Provide the (X, Y) coordinate of the cell's center where the given text is located.  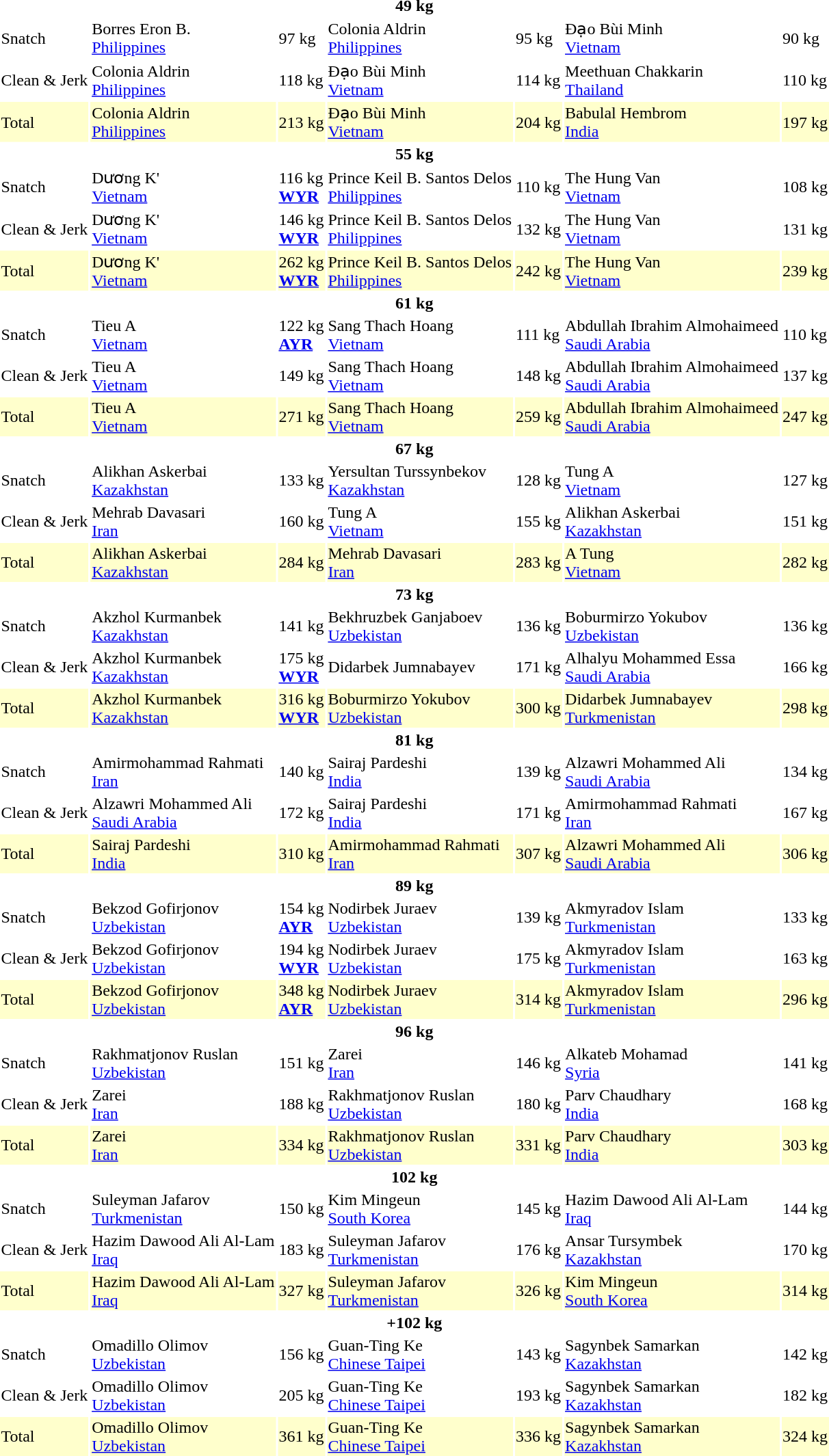
194 kg WYR (301, 959)
61 kg (414, 303)
166 kg (804, 667)
+102 kg (414, 1323)
156 kg (301, 1354)
336 kg (539, 1436)
116 kg WYR (301, 187)
172 kg (301, 812)
Babulal Hembrom India (672, 122)
137 kg (804, 376)
296 kg (804, 1000)
140 kg (301, 771)
128 kg (539, 480)
163 kg (804, 959)
188 kg (301, 1104)
142 kg (804, 1354)
310 kg (301, 853)
73 kg (414, 594)
134 kg (804, 771)
127 kg (804, 480)
118 kg (301, 80)
131 kg (804, 228)
67 kg (414, 449)
282 kg (804, 562)
324 kg (804, 1436)
Didarbek Jumnabayev (420, 667)
81 kg (414, 740)
143 kg (539, 1354)
361 kg (301, 1436)
154 kg AYR (301, 918)
283 kg (539, 562)
155 kg (539, 521)
182 kg (804, 1395)
213 kg (301, 122)
175 kg WYR (301, 667)
149 kg (301, 376)
170 kg (804, 1250)
306 kg (804, 853)
303 kg (804, 1145)
108 kg (804, 187)
150 kg (301, 1209)
144 kg (804, 1209)
Ansar Tursymbek Kazakhstan (672, 1250)
97 kg (301, 38)
175 kg (539, 959)
298 kg (804, 709)
95 kg (539, 38)
334 kg (301, 1145)
176 kg (539, 1250)
262 kg WYR (301, 270)
Yersultan Turssynbekov Kazakhstan (420, 480)
Alhalyu Mohammed Essa Saudi Arabia (672, 667)
114 kg (539, 80)
90 kg (804, 38)
193 kg (539, 1395)
271 kg (301, 417)
146 kg (539, 1063)
111 kg (539, 335)
242 kg (539, 270)
102 kg (414, 1177)
122 kg AYR (301, 335)
Didarbek Jumnabayev Turkmenistan (672, 709)
259 kg (539, 417)
183 kg (301, 1250)
A Tung Vietnam (672, 562)
55 kg (414, 154)
Meethuan Chakkarin Thailand (672, 80)
247 kg (804, 417)
160 kg (301, 521)
167 kg (804, 812)
89 kg (414, 886)
145 kg (539, 1209)
300 kg (539, 709)
96 kg (414, 1031)
Alkateb Mohamad Syria (672, 1063)
316 kg WYR (301, 709)
197 kg (804, 122)
205 kg (301, 1395)
Bekhruzbek Ganjaboev Uzbekistan (420, 626)
146 kg WYR (301, 228)
331 kg (539, 1145)
Borres Eron B. Philippines (183, 38)
348 kg AYR (301, 1000)
327 kg (301, 1291)
180 kg (539, 1104)
239 kg (804, 270)
148 kg (539, 376)
132 kg (539, 228)
204 kg (539, 122)
326 kg (539, 1291)
284 kg (301, 562)
168 kg (804, 1104)
307 kg (539, 853)
